Capture the cell that displays the provided text and extract its [x, y] central coordinate. 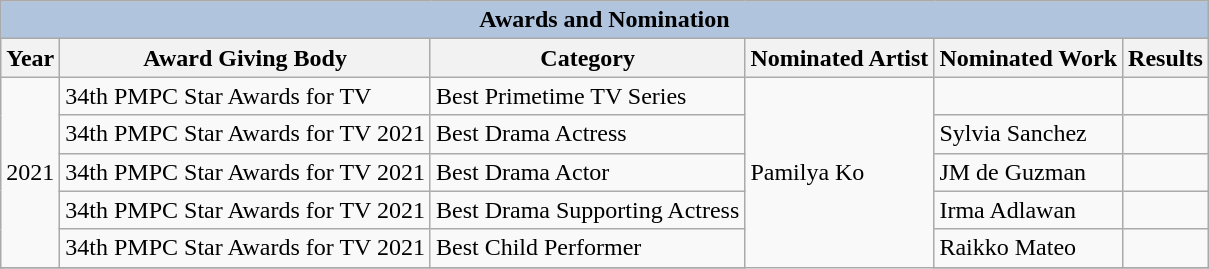
Raikko Mateo [1028, 248]
Best Drama Actress [587, 134]
Category [587, 58]
Nominated Artist [840, 58]
Pamilya Ko [840, 172]
Irma Adlawan [1028, 210]
Best Child Performer [587, 248]
Results [1166, 58]
Sylvia Sanchez [1028, 134]
Year [30, 58]
Nominated Work [1028, 58]
2021 [30, 172]
34th PMPC Star Awards for TV [246, 96]
Award Giving Body [246, 58]
Best Drama Actor [587, 172]
Awards and Nomination [605, 20]
JM de Guzman [1028, 172]
Best Drama Supporting Actress [587, 210]
Best Primetime TV Series [587, 96]
